Search for the cell housing the specified text and yield its [X, Y] center coordinate. 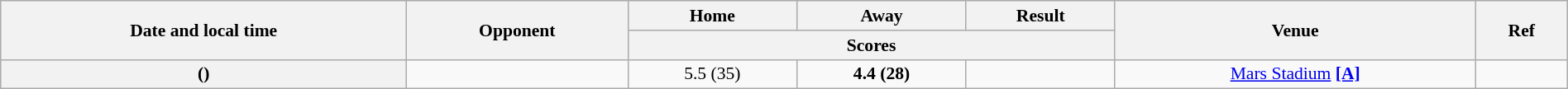
5.5 (35) [713, 74]
Opponent [518, 30]
Result [1040, 16]
Away [882, 16]
() [203, 74]
Ref [1522, 30]
Date and local time [203, 30]
Mars Stadium [A] [1295, 74]
Scores [872, 45]
Home [713, 16]
Venue [1295, 30]
4.4 (28) [882, 74]
